Detect which cell encompasses the target text, then output its [X, Y] center coordinate. 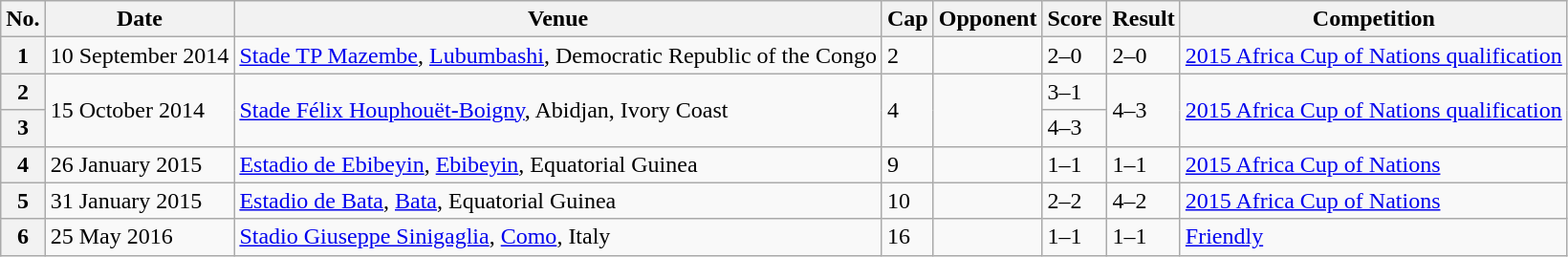
Venue [558, 19]
10 September 2014 [140, 55]
2–2 [1075, 201]
Competition [1373, 19]
4–2 [1143, 201]
16 [907, 237]
3 [23, 128]
31 January 2015 [140, 201]
5 [23, 201]
Estadio de Bata, Bata, Equatorial Guinea [558, 201]
Opponent [988, 19]
3–1 [1075, 92]
Stadio Giuseppe Sinigaglia, Como, Italy [558, 237]
25 May 2016 [140, 237]
Cap [907, 19]
Stade Félix Houphouët-Boigny, Abidjan, Ivory Coast [558, 110]
26 January 2015 [140, 164]
1 [23, 55]
6 [23, 237]
10 [907, 201]
Stade TP Mazembe, Lubumbashi, Democratic Republic of the Congo [558, 55]
Date [140, 19]
Score [1075, 19]
Friendly [1373, 237]
9 [907, 164]
Result [1143, 19]
No. [23, 19]
Estadio de Ebibeyin, Ebibeyin, Equatorial Guinea [558, 164]
15 October 2014 [140, 110]
